Locate the cell with the specified text and output its [X, Y] center coordinate. 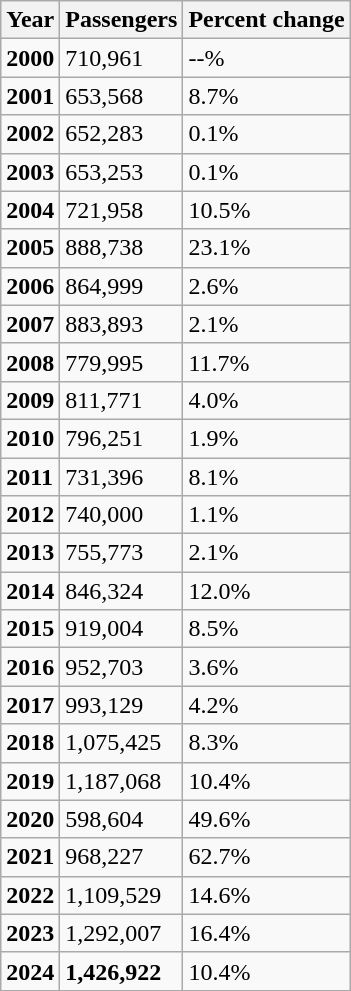
16.4% [266, 933]
1,187,068 [122, 781]
14.6% [266, 895]
1.9% [266, 438]
1,426,922 [122, 971]
2017 [30, 705]
2018 [30, 743]
62.7% [266, 857]
2000 [30, 58]
23.1% [266, 248]
864,999 [122, 286]
888,738 [122, 248]
8.1% [266, 477]
2012 [30, 515]
2019 [30, 781]
2010 [30, 438]
2009 [30, 400]
2014 [30, 591]
10.5% [266, 210]
12.0% [266, 591]
968,227 [122, 857]
653,568 [122, 96]
2024 [30, 971]
Passengers [122, 20]
721,958 [122, 210]
2004 [30, 210]
811,771 [122, 400]
2013 [30, 553]
2007 [30, 324]
846,324 [122, 591]
653,253 [122, 172]
2002 [30, 134]
1,109,529 [122, 895]
919,004 [122, 629]
2020 [30, 819]
2015 [30, 629]
952,703 [122, 667]
883,893 [122, 324]
2021 [30, 857]
796,251 [122, 438]
1.1% [266, 515]
755,773 [122, 553]
2005 [30, 248]
710,961 [122, 58]
993,129 [122, 705]
2001 [30, 96]
779,995 [122, 362]
8.5% [266, 629]
2003 [30, 172]
4.0% [266, 400]
8.3% [266, 743]
4.2% [266, 705]
2011 [30, 477]
3.6% [266, 667]
740,000 [122, 515]
731,396 [122, 477]
Percent change [266, 20]
1,075,425 [122, 743]
598,604 [122, 819]
652,283 [122, 134]
11.7% [266, 362]
2.6% [266, 286]
--% [266, 58]
2008 [30, 362]
2006 [30, 286]
2022 [30, 895]
1,292,007 [122, 933]
2023 [30, 933]
Year [30, 20]
49.6% [266, 819]
2016 [30, 667]
8.7% [266, 96]
